Extract the [X, Y] coordinate from the center of the cell holding the provided text.  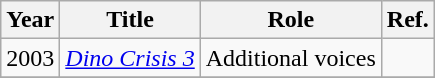
Dino Crisis 3 [130, 58]
Ref. [408, 20]
Additional voices [290, 58]
2003 [30, 58]
Role [290, 20]
Title [130, 20]
Year [30, 20]
